Capture the cell that displays the provided text and extract its [X, Y] central coordinate. 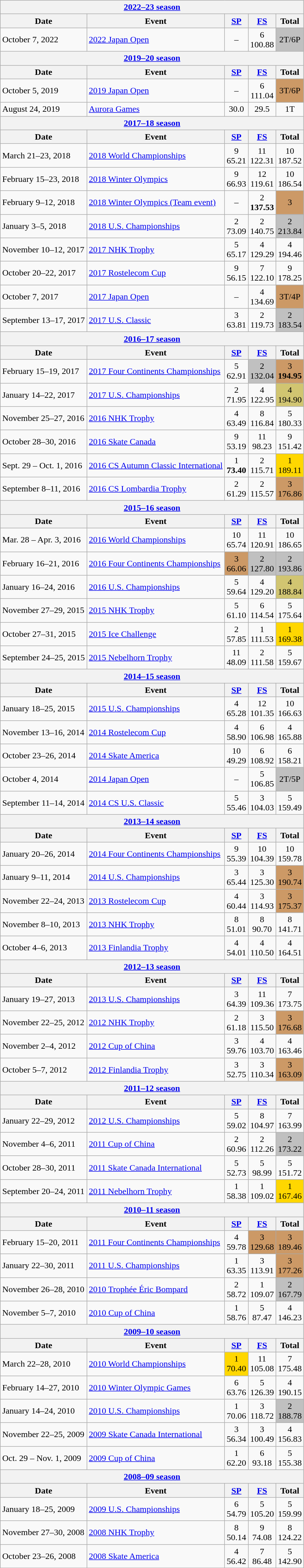
2017 Rostelecom Cup [156, 273]
September 24–25, 2015 [44, 657]
November 27–30, 2008 [44, 1533]
November 2–4, 2012 [44, 1046]
3 114.93 [262, 900]
3 115.50 [262, 1023]
11 122.31 [262, 155]
November 26–28, 2010 [44, 1290]
5 126.39 [262, 1387]
9 66.93 [236, 179]
5 55.46 [236, 803]
2 115.57 [262, 489]
2013 NHK Trophy [156, 924]
11 105.08 [262, 1364]
1 111.53 [262, 634]
5 105.20 [262, 1509]
2018 World Championships [156, 155]
September 8–11, 2016 [44, 489]
2 73.09 [236, 226]
1 63.35 [236, 1266]
2022 Japan Open [156, 40]
10 187.52 [290, 155]
2014 CS U.S. Classic [156, 803]
3 63.81 [236, 320]
2 119.73 [262, 320]
4 60.44 [236, 900]
10 49.29 [236, 756]
2017 U.S. Championships [156, 395]
29.5 [262, 109]
5 59.64 [236, 587]
5 151.72 [290, 1167]
Aurora Games [156, 109]
January 16–24, 2016 [44, 587]
November 4–6, 2011 [44, 1144]
3 100.49 [262, 1434]
2014 Japan Open [156, 779]
5 106.85 [262, 779]
2011 Skate Canada International [156, 1167]
2015 Nebelhorn Trophy [156, 657]
5 61.10 [236, 610]
January 22–30, 2011 [44, 1266]
2010 Winter Olympic Games [156, 1387]
2 61.29 [236, 489]
5 142.90 [290, 1556]
2 140.75 [262, 226]
2 193.86 [290, 563]
3 [290, 203]
September 11–14, 2014 [44, 803]
11 120.91 [262, 540]
12 119.61 [262, 179]
2016 Four Continents Championships [156, 563]
February 9–12, 2018 [44, 203]
6 111.04 [262, 90]
9 178.25 [290, 273]
4 188.84 [290, 587]
3T/6P [290, 90]
4 63.49 [236, 418]
3 65.44 [236, 877]
7 163.99 [290, 1120]
2014–15 season [152, 676]
October 23–26, 2014 [44, 756]
10 166.63 [290, 709]
8 90.70 [262, 924]
4 129.29 [262, 250]
4 163.46 [290, 1046]
2 173.22 [290, 1144]
11 48.09 [236, 657]
4 56.42 [236, 1556]
2 213.84 [290, 226]
Oct. 29 – Nov. 1, 2009 [44, 1458]
5 159.99 [290, 1509]
January 22–29, 2012 [44, 1120]
3 52.75 [236, 1070]
September 20–24, 2011 [44, 1191]
October 23–26, 2008 [44, 1556]
2012 U.S. Championships [156, 1120]
January 20–26, 2014 [44, 853]
2 111.58 [262, 657]
Mar. 28 – Apr. 3, 2016 [44, 540]
2016 U.S. Championships [156, 587]
2014 Rostelecom Cup [156, 732]
3 189.46 [290, 1243]
3 190.74 [290, 877]
1 167.46 [290, 1191]
1 62.20 [236, 1458]
2011 Four Continents Championships [156, 1243]
7 173.75 [290, 999]
2019 Japan Open [156, 90]
2008 Skate America [156, 1556]
7 175.48 [290, 1364]
January 9–11, 2014 [44, 877]
10 159.78 [290, 853]
November 22–25, 2009 [44, 1434]
8 50.14 [236, 1533]
2 132.04 [262, 371]
August 24, 2019 [44, 109]
10 186.54 [290, 179]
2016 Skate Canada [156, 442]
30.0 [236, 109]
3 176.86 [290, 489]
4 122.95 [262, 395]
2011 Nebelhorn Trophy [156, 1191]
2017 Four Continents Championships [156, 371]
February 14–27, 2010 [44, 1387]
2 188.78 [290, 1411]
2 71.95 [236, 395]
4 59.78 [236, 1243]
6 54.79 [236, 1509]
October 27–31, 2015 [44, 634]
1 70.40 [236, 1364]
March 21–23, 2018 [44, 155]
2016 World Championships [156, 540]
6 106.98 [262, 732]
4 54.01 [236, 948]
2 58.72 [236, 1290]
10 104.39 [262, 853]
4 103.70 [262, 1046]
3 163.09 [290, 1070]
January 18–25, 2009 [44, 1509]
1 58.38 [236, 1191]
2010–11 season [152, 1210]
9 74.08 [262, 1533]
2016 CS Autumn Classic International [156, 465]
November 13–16, 2014 [44, 732]
2014 Skate America [156, 756]
2011 Cup of China [156, 1144]
October 7, 2022 [44, 40]
2014 U.S. Championships [156, 877]
2008–09 season [152, 1477]
2014 Four Continents Championships [156, 853]
5 159.49 [290, 803]
2 137.53 [262, 203]
January 14–22, 2017 [44, 395]
October 4–6, 2013 [44, 948]
2017 NHK Trophy [156, 250]
6 93.18 [262, 1458]
5 65.17 [236, 250]
10 65.74 [236, 540]
2012 Cup of China [156, 1046]
5 98.99 [262, 1167]
October 28–30, 2016 [44, 442]
2015 Ice Challenge [156, 634]
2018 U.S. Championships [156, 226]
2013 Finlandia Trophy [156, 948]
3 177.26 [290, 1266]
9 53.19 [236, 442]
2T/6P [290, 40]
2017 U.S. Classic [156, 320]
January 19–27, 2013 [44, 999]
2008 NHK Trophy [156, 1533]
3 113.91 [262, 1266]
October 5–7, 2012 [44, 1070]
3 176.68 [290, 1023]
3 64.39 [236, 999]
2016 CS Lombardia Trophy [156, 489]
February 15–19, 2017 [44, 371]
2 57.85 [236, 634]
11 109.36 [262, 999]
1 73.40 [236, 465]
7 86.48 [262, 1556]
1 109.02 [262, 1191]
2013 U.S. Championships [156, 999]
2017–18 season [152, 123]
5 52.73 [236, 1167]
November 8–10, 2013 [44, 924]
2 127.80 [262, 563]
12 101.35 [262, 709]
2 60.96 [236, 1144]
4 134.69 [262, 297]
3T/4P [290, 297]
November 27–29, 2015 [44, 610]
2015–16 season [152, 507]
2T/5P [290, 779]
2012 Finlandia Trophy [156, 1070]
4 129.20 [262, 587]
November 10–12, 2017 [44, 250]
9 56.15 [236, 273]
November 5–7, 2010 [44, 1313]
9 151.42 [290, 442]
6 108.92 [262, 756]
2010 U.S. Championships [156, 1411]
7 122.10 [262, 273]
6 100.88 [262, 40]
2018 Winter Olympics (Team event) [156, 203]
5 155.38 [290, 1458]
3 194.95 [290, 371]
2011 U.S. Championships [156, 1266]
October 7, 2017 [44, 297]
October 4, 2014 [44, 779]
8 141.71 [290, 924]
2009 Skate Canada International [156, 1434]
January 18–25, 2015 [44, 709]
February 16–21, 2016 [44, 563]
2 115.71 [262, 465]
3 66.06 [236, 563]
2012 NHK Trophy [156, 1023]
4 194.46 [290, 250]
5 159.67 [290, 657]
2013–14 season [152, 821]
4 190.15 [290, 1387]
October 5, 2019 [44, 90]
2012–13 season [152, 967]
1T [290, 109]
5 62.91 [236, 371]
5 175.64 [290, 610]
3 175.37 [290, 900]
3 56.34 [236, 1434]
September 13–17, 2017 [44, 320]
3 118.72 [262, 1411]
5 180.33 [290, 418]
4 164.51 [290, 948]
March 22–28, 2010 [44, 1364]
3 104.03 [262, 803]
1 189.11 [290, 465]
8 124.22 [290, 1533]
2010 World Championships [156, 1364]
4 110.50 [262, 948]
2016–17 season [152, 339]
2009 U.S. Championships [156, 1509]
November 25–27, 2016 [44, 418]
Sept. 29 – Oct. 1, 2016 [44, 465]
4 156.83 [290, 1434]
2015 NHK Trophy [156, 610]
October 20–22, 2017 [44, 273]
3 110.34 [262, 1070]
2015 U.S. Championships [156, 709]
1 109.07 [262, 1290]
2013 Rostelecom Cup [156, 900]
6 158.21 [290, 756]
February 15–23, 2018 [44, 179]
1 58.76 [236, 1313]
8 116.84 [262, 418]
3 129.68 [262, 1243]
2 61.18 [236, 1023]
11 98.23 [262, 442]
9 55.39 [236, 853]
November 22–25, 2012 [44, 1023]
January 14–24, 2010 [44, 1411]
October 28–30, 2011 [44, 1167]
3 59.76 [236, 1046]
9 65.21 [236, 155]
4 58.90 [236, 732]
2018 Winter Olympics [156, 179]
2 112.26 [262, 1144]
4 146.23 [290, 1313]
November 22–24, 2013 [44, 900]
2017 Japan Open [156, 297]
2019–20 season [152, 58]
4 165.88 [290, 732]
January 3–5, 2018 [44, 226]
2 183.54 [290, 320]
6 114.54 [262, 610]
8 104.97 [262, 1120]
8 51.01 [236, 924]
5 59.02 [236, 1120]
5 87.47 [262, 1313]
2010 Trophée Éric Bompard [156, 1290]
4 194.90 [290, 395]
3 125.30 [262, 877]
2022–23 season [152, 7]
1 169.38 [290, 634]
2010 Cup of China [156, 1313]
6 63.76 [236, 1387]
2 167.79 [290, 1290]
2011–12 season [152, 1088]
2016 NHK Trophy [156, 418]
2009–10 season [152, 1331]
February 15–20, 2011 [44, 1243]
4 65.28 [236, 709]
10 186.65 [290, 540]
2009 Cup of China [156, 1458]
1 70.06 [236, 1411]
